Detect which cell encompasses the target text, then output its [x, y] center coordinate. 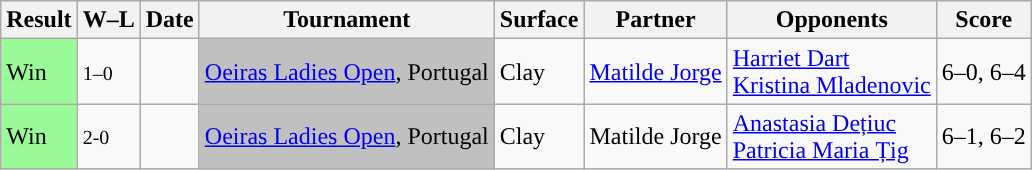
2-0 [108, 136]
6–1, 6–2 [984, 136]
Harriet Dart Kristina Mladenovic [832, 72]
Score [984, 20]
Tournament [346, 20]
Date [170, 20]
1–0 [108, 72]
Partner [656, 20]
Surface [539, 20]
Result [39, 20]
W–L [108, 20]
Anastasia Dețiuc Patricia Maria Țig [832, 136]
Opponents [832, 20]
6–0, 6–4 [984, 72]
